Locate the cell with the specified text and output its (x, y) center coordinate. 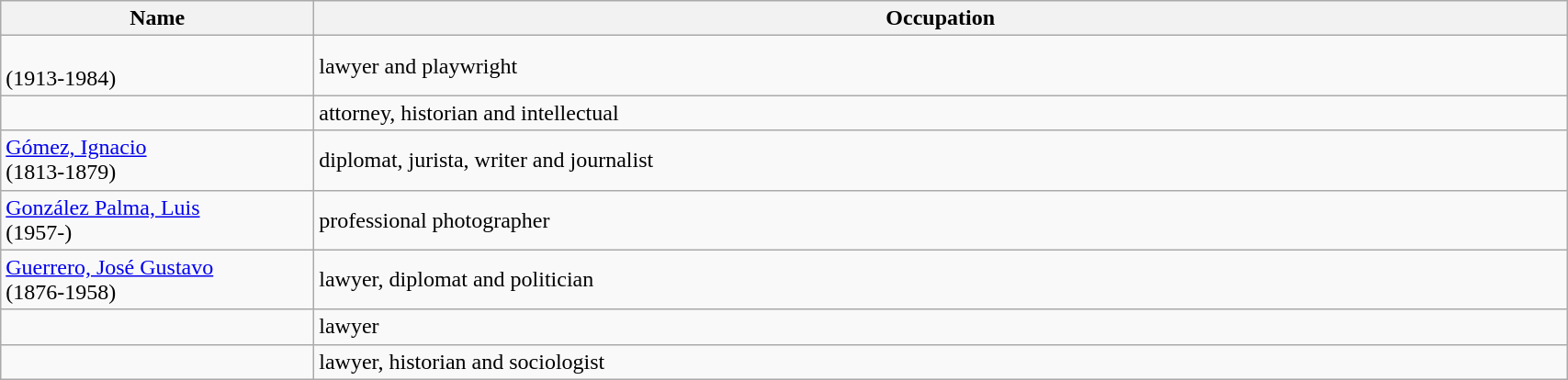
lawyer, historian and sociologist (941, 362)
diplomat, jurista, writer and journalist (941, 160)
professional photographer (941, 220)
Guerrero, José Gustavo(1876-1958) (158, 279)
Occupation (941, 18)
lawyer (941, 327)
González Palma, Luis(1957-) (158, 220)
Gómez, Ignacio(1813-1879) (158, 160)
attorney, historian and intellectual (941, 113)
lawyer and playwright (941, 66)
Name (158, 18)
lawyer, diplomat and politician (941, 279)
(1913-1984) (158, 66)
